Detect which cell encompasses the target text, then output its (x, y) center coordinate. 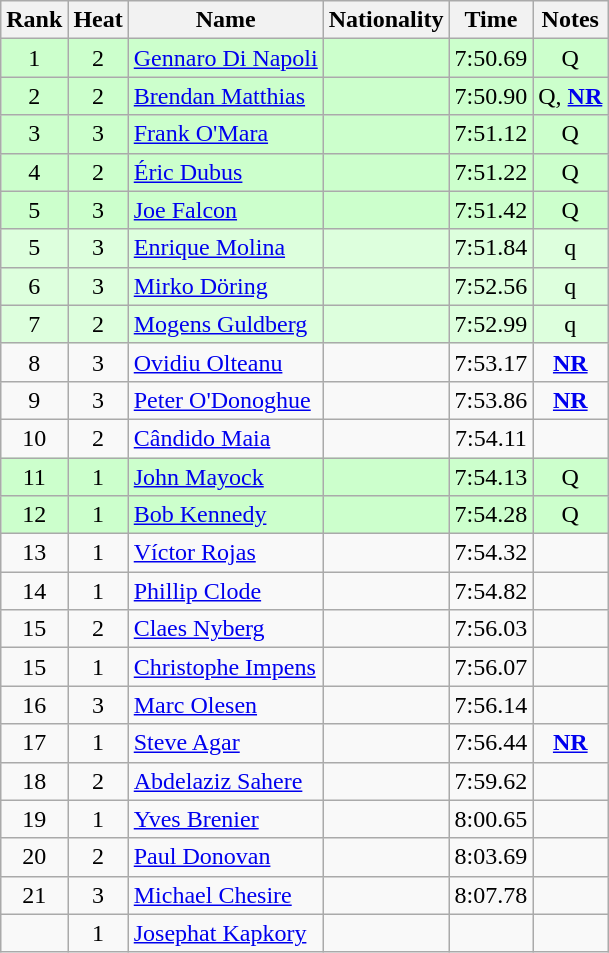
8:03.69 (491, 857)
Notes (570, 20)
Bob Kennedy (226, 515)
Time (491, 20)
7:59.62 (491, 781)
Q, NR (570, 96)
Mogens Guldberg (226, 324)
7:52.99 (491, 324)
6 (34, 286)
Nationality (386, 20)
Heat (98, 20)
Josephat Kapkory (226, 933)
Enrique Molina (226, 248)
4 (34, 172)
8:07.78 (491, 895)
7:53.17 (491, 362)
Brendan Matthias (226, 96)
Éric Dubus (226, 172)
8:00.65 (491, 819)
7:51.22 (491, 172)
John Mayock (226, 477)
Marc Olesen (226, 705)
9 (34, 400)
16 (34, 705)
12 (34, 515)
7:50.90 (491, 96)
Michael Chesire (226, 895)
7:51.42 (491, 210)
18 (34, 781)
13 (34, 553)
21 (34, 895)
Ovidiu Olteanu (226, 362)
Peter O'Donoghue (226, 400)
19 (34, 819)
Mirko Döring (226, 286)
Abdelaziz Sahere (226, 781)
7:50.69 (491, 58)
Gennaro Di Napoli (226, 58)
Cândido Maia (226, 438)
8 (34, 362)
Paul Donovan (226, 857)
Frank O'Mara (226, 134)
Yves Brenier (226, 819)
7:54.11 (491, 438)
11 (34, 477)
Phillip Clode (226, 591)
7:54.13 (491, 477)
7:54.28 (491, 515)
Steve Agar (226, 743)
10 (34, 438)
Name (226, 20)
7:56.14 (491, 705)
7:53.86 (491, 400)
17 (34, 743)
14 (34, 591)
Víctor Rojas (226, 553)
7:51.84 (491, 248)
Joe Falcon (226, 210)
7:56.03 (491, 629)
7 (34, 324)
20 (34, 857)
7:51.12 (491, 134)
Christophe Impens (226, 667)
Rank (34, 20)
7:56.07 (491, 667)
Claes Nyberg (226, 629)
7:54.32 (491, 553)
7:54.82 (491, 591)
7:52.56 (491, 286)
7:56.44 (491, 743)
